For the text-containing cell, return its midpoint in [X, Y] coordinate format. 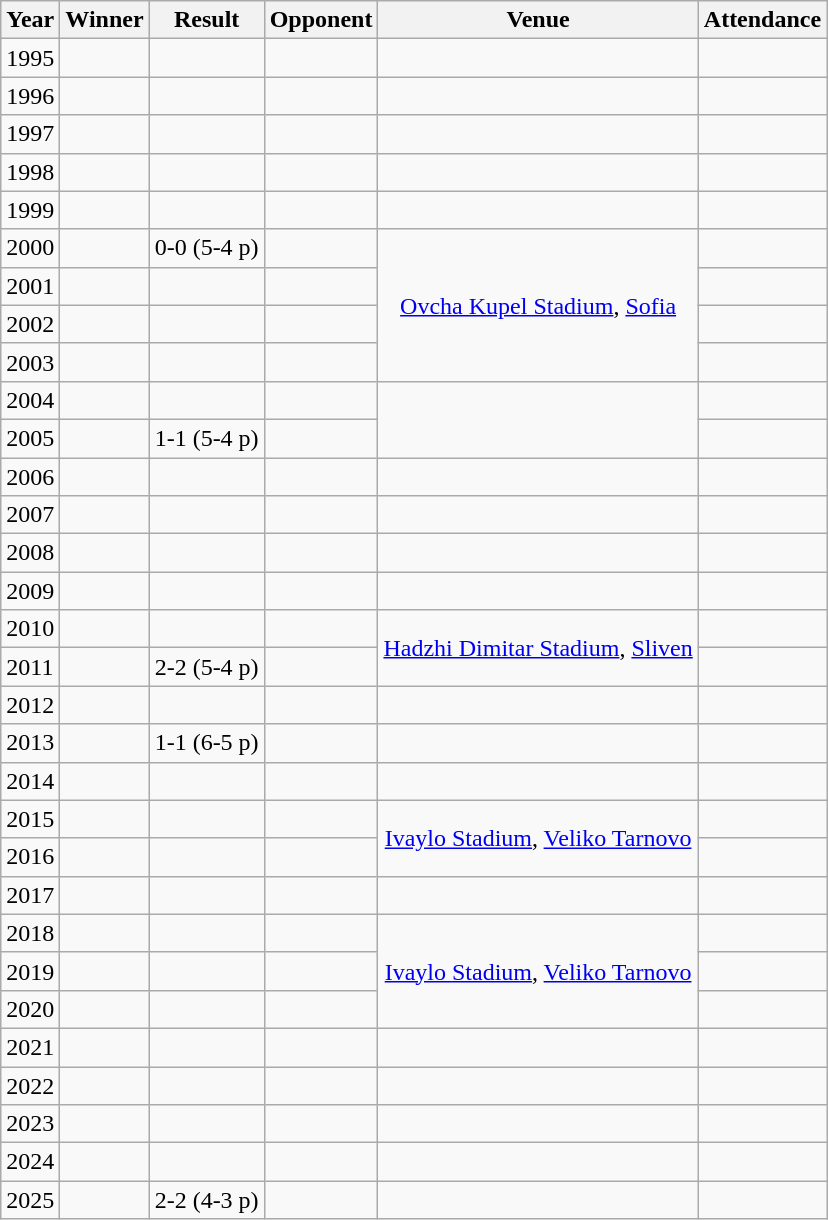
2017 [30, 895]
Hadzhi Dimitar Stadium, Sliven [538, 648]
Result [206, 20]
2023 [30, 1124]
Venue [538, 20]
2005 [30, 438]
2006 [30, 477]
Ovcha Kupel Stadium, Sofia [538, 305]
1999 [30, 210]
2018 [30, 933]
2011 [30, 667]
2022 [30, 1085]
2024 [30, 1162]
2015 [30, 819]
2010 [30, 629]
2019 [30, 971]
2000 [30, 248]
1996 [30, 96]
1-1 (5-4 p) [206, 438]
1997 [30, 134]
2007 [30, 515]
0-0 (5-4 p) [206, 248]
2020 [30, 1009]
Attendance [762, 20]
2013 [30, 743]
2012 [30, 705]
2008 [30, 553]
2025 [30, 1200]
Opponent [321, 20]
2-2 (5-4 p) [206, 667]
1995 [30, 58]
2003 [30, 362]
2016 [30, 857]
2004 [30, 400]
2021 [30, 1047]
2001 [30, 286]
Year [30, 20]
2002 [30, 324]
2-2 (4-3 p) [206, 1200]
1998 [30, 172]
2009 [30, 591]
2014 [30, 781]
1-1 (6-5 p) [206, 743]
Winner [104, 20]
